Return the [x, y] coordinate for the center point of the cell that contains the specified text.  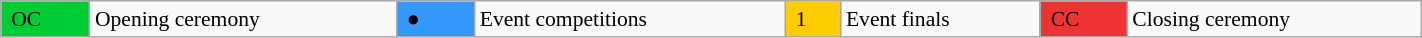
1 [813, 19]
CC [1084, 19]
OC [46, 19]
Event finals [940, 19]
● [435, 19]
Event competitions [630, 19]
Closing ceremony [1274, 19]
Opening ceremony [243, 19]
